Pinpoint the cell where the given text exists, returning its [x, y] midpoint coordinate. 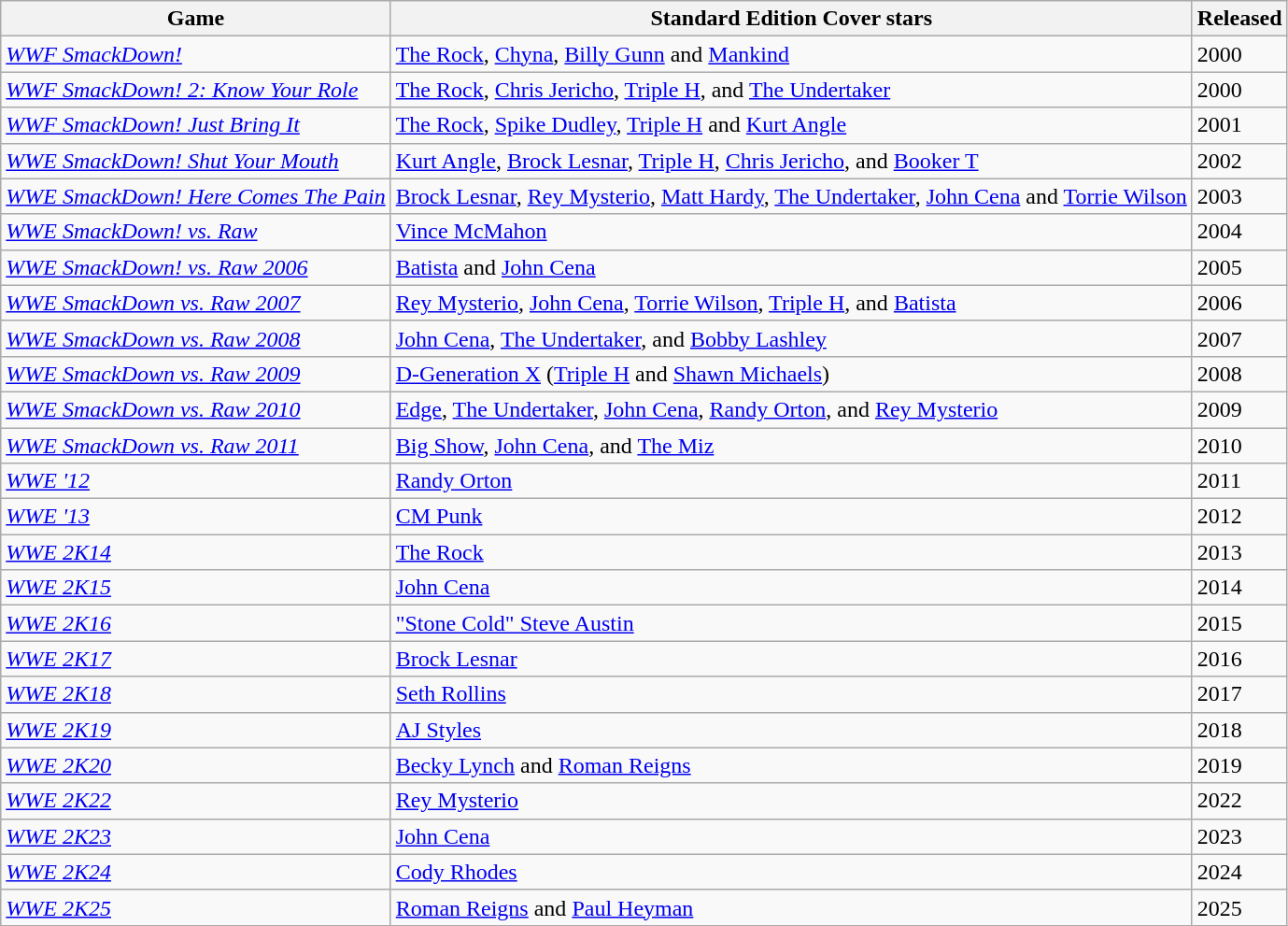
Randy Orton [791, 481]
WWE SmackDown! Here Comes The Pain [196, 196]
WWE 2K22 [196, 801]
2018 [1239, 730]
Rey Mysterio, John Cena, Torrie Wilson, Triple H, and Batista [791, 303]
2004 [1239, 232]
WWE 2K25 [196, 907]
2019 [1239, 765]
WWE SmackDown! vs. Raw 2006 [196, 267]
WWE SmackDown vs. Raw 2007 [196, 303]
Brock Lesnar [791, 659]
WWE 2K18 [196, 694]
WWE SmackDown vs. Raw 2011 [196, 446]
Kurt Angle, Brock Lesnar, Triple H, Chris Jericho, and Booker T [791, 161]
D-Generation X (Triple H and Shawn Michaels) [791, 374]
WWF SmackDown! [196, 54]
CM Punk [791, 517]
Rey Mysterio [791, 801]
WWE '12 [196, 481]
Brock Lesnar, Rey Mysterio, Matt Hardy, The Undertaker, John Cena and Torrie Wilson [791, 196]
2014 [1239, 588]
2016 [1239, 659]
WWE 2K16 [196, 623]
WWE '13 [196, 517]
WWE 2K24 [196, 872]
2011 [1239, 481]
WWE SmackDown vs. Raw 2009 [196, 374]
"Stone Cold" Steve Austin [791, 623]
The Rock, Chris Jericho, Triple H, and The Undertaker [791, 90]
2001 [1239, 125]
2012 [1239, 517]
WWE 2K15 [196, 588]
WWE SmackDown! vs. Raw [196, 232]
WWE SmackDown vs. Raw 2010 [196, 409]
2015 [1239, 623]
2022 [1239, 801]
2017 [1239, 694]
Big Show, John Cena, and The Miz [791, 446]
WWE SmackDown vs. Raw 2008 [196, 338]
2007 [1239, 338]
WWF SmackDown! Just Bring It [196, 125]
2009 [1239, 409]
Cody Rhodes [791, 872]
Released [1239, 19]
2025 [1239, 907]
WWE 2K17 [196, 659]
2005 [1239, 267]
Batista and John Cena [791, 267]
The Rock [791, 552]
2023 [1239, 836]
2010 [1239, 446]
John Cena, The Undertaker, and Bobby Lashley [791, 338]
2006 [1239, 303]
WWE SmackDown! Shut Your Mouth [196, 161]
Edge, The Undertaker, John Cena, Randy Orton, and Rey Mysterio [791, 409]
WWE 2K23 [196, 836]
Roman Reigns and Paul Heyman [791, 907]
Becky Lynch and Roman Reigns [791, 765]
The Rock, Spike Dudley, Triple H and Kurt Angle [791, 125]
Standard Edition Cover stars [791, 19]
2024 [1239, 872]
Vince McMahon [791, 232]
2013 [1239, 552]
WWE 2K20 [196, 765]
AJ Styles [791, 730]
The Rock, Chyna, Billy Gunn and Mankind [791, 54]
WWF SmackDown! 2: Know Your Role [196, 90]
Seth Rollins [791, 694]
Game [196, 19]
2008 [1239, 374]
2003 [1239, 196]
WWE 2K19 [196, 730]
2002 [1239, 161]
WWE 2K14 [196, 552]
